Capture the cell that displays the provided text and extract its (x, y) central coordinate. 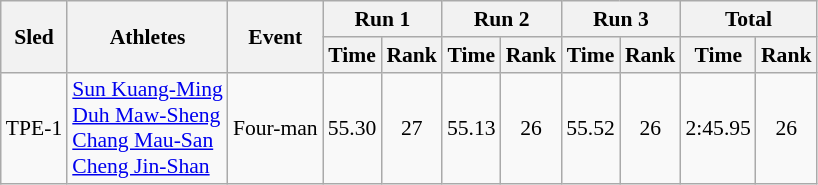
27 (412, 128)
55.52 (590, 128)
2:45.95 (718, 128)
Run 2 (502, 19)
Run 1 (382, 19)
Sled (34, 36)
Run 3 (620, 19)
Athletes (148, 36)
55.13 (472, 128)
Total (748, 19)
Event (276, 36)
55.30 (352, 128)
Sun Kuang-MingDuh Maw-ShengChang Mau-SanCheng Jin-Shan (148, 128)
Four-man (276, 128)
TPE-1 (34, 128)
